Extract the (X, Y) coordinate from the center of the cell holding the provided text.  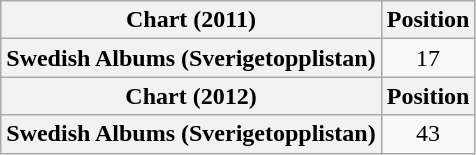
17 (428, 58)
43 (428, 134)
Chart (2012) (191, 96)
Chart (2011) (191, 20)
